Capture the cell that displays the provided text and extract its (x, y) central coordinate. 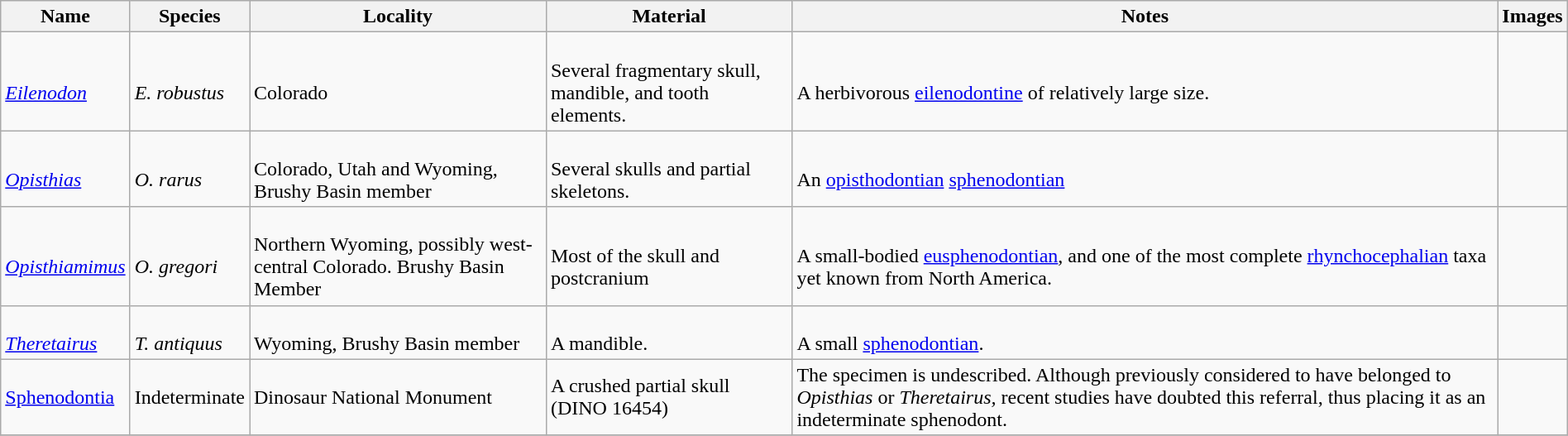
Dinosaur National Monument (399, 397)
Northern Wyoming, possibly west-central Colorado. Brushy Basin Member (399, 256)
Opisthiamimus (65, 256)
A crushed partial skull (DINO 16454) (668, 397)
Wyoming, Brushy Basin member (399, 333)
Name (65, 17)
Material (668, 17)
Notes (1145, 17)
A small sphenodontian. (1145, 333)
An opisthodontian sphenodontian (1145, 169)
Indeterminate (189, 397)
Species (189, 17)
A small-bodied eusphenodontian, and one of the most complete rhynchocephalian taxa yet known from North America. (1145, 256)
Colorado (399, 81)
Several fragmentary skull, mandible, and tooth elements. (668, 81)
Locality (399, 17)
O. rarus (189, 169)
Eilenodon (65, 81)
A herbivorous eilenodontine of relatively large size. (1145, 81)
Most of the skull and postcranium (668, 256)
E. robustus (189, 81)
O. gregori (189, 256)
A mandible. (668, 333)
Opisthias (65, 169)
Several skulls and partial skeletons. (668, 169)
Colorado, Utah and Wyoming, Brushy Basin member (399, 169)
Images (1532, 17)
Theretairus (65, 333)
T. antiquus (189, 333)
Sphenodontia (65, 397)
